Find where the given text appears and provide that cell's center as (x, y) coordinate. 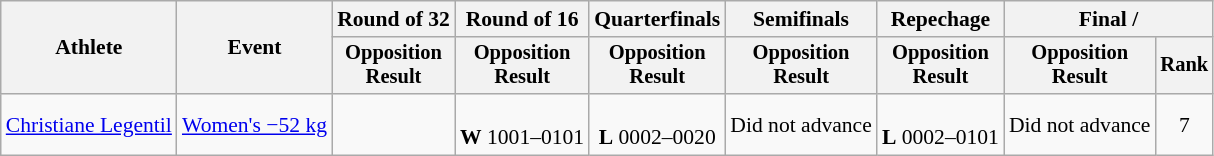
Women's −52 kg (254, 124)
Athlete (89, 48)
Event (254, 48)
Rank (1185, 66)
Round of 32 (394, 19)
7 (1185, 124)
Final / (1108, 19)
Repechage (940, 19)
L 0002–0101 (940, 124)
Semifinals (801, 19)
Christiane Legentil (89, 124)
W 1001–0101 (522, 124)
Round of 16 (522, 19)
Quarterfinals (657, 19)
L 0002–0020 (657, 124)
